Pinpoint the cell where the given text exists, returning its [X, Y] midpoint coordinate. 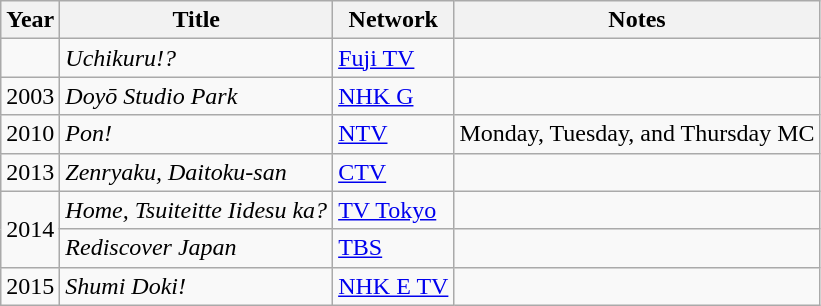
Network [394, 20]
Title [196, 20]
Pon! [196, 134]
Home, Tsuiteitte Iidesu ka? [196, 210]
TBS [394, 248]
Rediscover Japan [196, 248]
NHK E TV [394, 286]
CTV [394, 172]
Uchikuru!? [196, 58]
NTV [394, 134]
2014 [30, 229]
2015 [30, 286]
2003 [30, 96]
Fuji TV [394, 58]
2010 [30, 134]
2013 [30, 172]
Doyō Studio Park [196, 96]
Year [30, 20]
TV Tokyo [394, 210]
NHK G [394, 96]
Notes [637, 20]
Monday, Tuesday, and Thursday MC [637, 134]
Zenryaku, Daitoku-san [196, 172]
Shumi Doki! [196, 286]
